Output the (X, Y) coordinate of the center of the cell containing the given text.  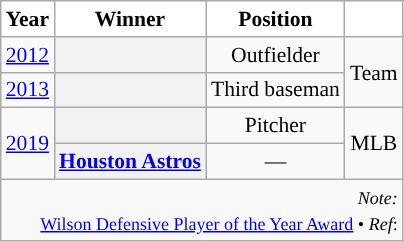
Note: Wilson Defensive Player of the Year Award • Ref: (202, 210)
Year (28, 19)
MLB (374, 144)
2012 (28, 55)
Winner (130, 19)
— (276, 162)
2019 (28, 144)
Houston Astros (130, 162)
Third baseman (276, 90)
Position (276, 19)
Team (374, 72)
2013 (28, 90)
Outfielder (276, 55)
Pitcher (276, 126)
